Provide the [X, Y] coordinate of the cell's center where the given text is located.  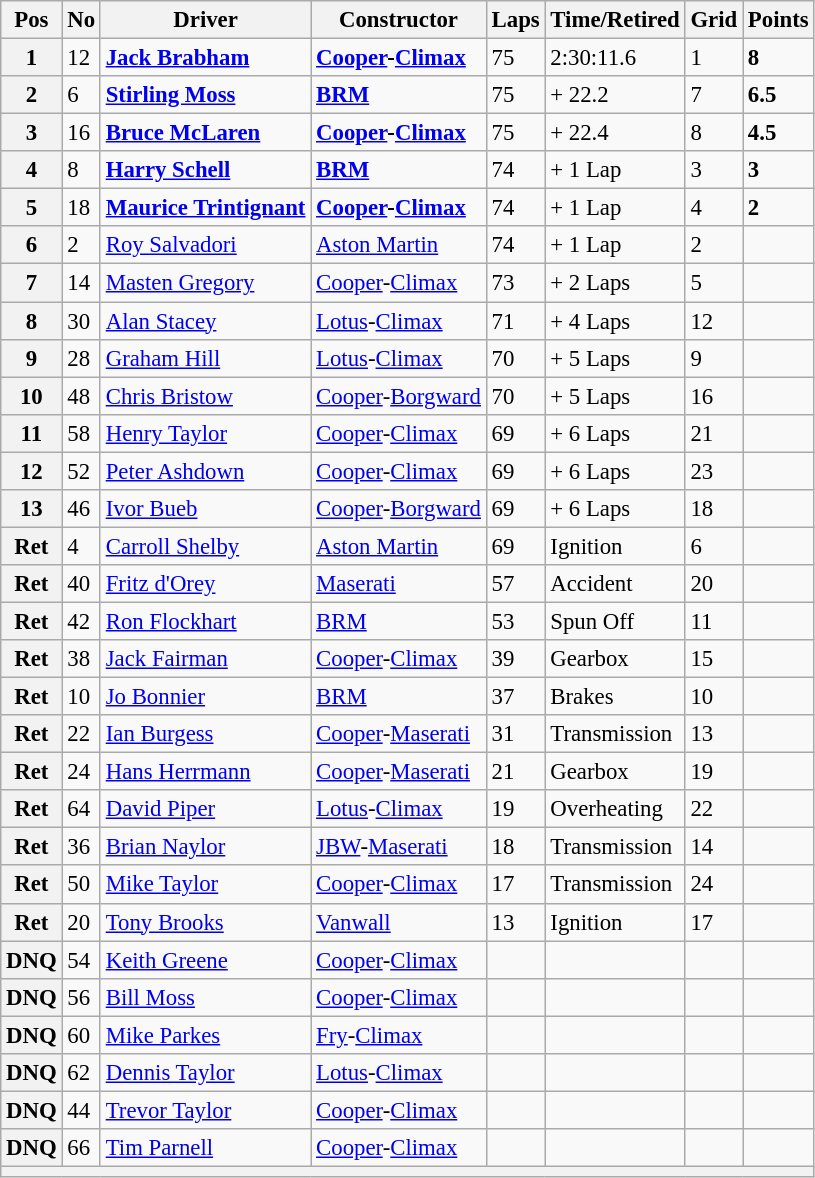
Mike Parkes [205, 1035]
Henry Taylor [205, 433]
6.5 [778, 95]
Harry Schell [205, 170]
Ron Flockhart [205, 621]
Tim Parnell [205, 1148]
Mike Taylor [205, 885]
36 [81, 847]
Spun Off [615, 621]
Tony Brooks [205, 922]
Driver [205, 20]
Bruce McLaren [205, 133]
42 [81, 621]
23 [714, 471]
66 [81, 1148]
50 [81, 885]
Brakes [615, 697]
40 [81, 584]
46 [81, 509]
37 [516, 697]
Pos [32, 20]
Alan Stacey [205, 321]
Chris Bristow [205, 396]
53 [516, 621]
Hans Herrmann [205, 772]
58 [81, 433]
Carroll Shelby [205, 546]
No [81, 20]
Brian Naylor [205, 847]
52 [81, 471]
Masten Gregory [205, 283]
Bill Moss [205, 997]
Roy Salvadori [205, 245]
David Piper [205, 809]
Jack Fairman [205, 659]
Ian Burgess [205, 734]
Dennis Taylor [205, 1073]
38 [81, 659]
28 [81, 358]
Laps [516, 20]
62 [81, 1073]
48 [81, 396]
44 [81, 1110]
54 [81, 960]
2:30:11.6 [615, 58]
Accident [615, 584]
Peter Ashdown [205, 471]
Vanwall [399, 922]
73 [516, 283]
4.5 [778, 133]
Graham Hill [205, 358]
+ 22.4 [615, 133]
Fritz d'Orey [205, 584]
30 [81, 321]
Keith Greene [205, 960]
Time/Retired [615, 20]
56 [81, 997]
+ 22.2 [615, 95]
Maserati [399, 584]
Maurice Trintignant [205, 208]
39 [516, 659]
Trevor Taylor [205, 1110]
Overheating [615, 809]
+ 4 Laps [615, 321]
Jack Brabham [205, 58]
+ 2 Laps [615, 283]
31 [516, 734]
Stirling Moss [205, 95]
Ivor Bueb [205, 509]
60 [81, 1035]
71 [516, 321]
Jo Bonnier [205, 697]
15 [714, 659]
Constructor [399, 20]
Points [778, 20]
JBW-Maserati [399, 847]
Fry-Climax [399, 1035]
57 [516, 584]
Grid [714, 20]
64 [81, 809]
